Return (X, Y) of the center of cell containing provided text 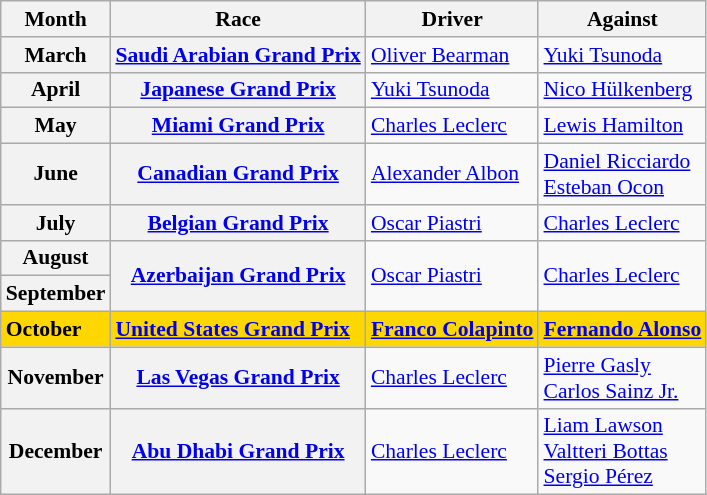
Fernando Alonso (622, 330)
May (56, 126)
Saudi Arabian Grand Prix (238, 55)
Liam Lawson Valtteri Bottas Sergio Pérez (622, 452)
Pierre Gasly Carlos Sainz Jr. (622, 378)
Abu Dhabi Grand Prix (238, 452)
Japanese Grand Prix (238, 90)
August (56, 258)
Month (56, 19)
Azerbaijan Grand Prix (238, 276)
Against (622, 19)
Las Vegas Grand Prix (238, 378)
Daniel Ricciardo Esteban Ocon (622, 174)
April (56, 90)
September (56, 294)
Belgian Grand Prix (238, 223)
December (56, 452)
Race (238, 19)
March (56, 55)
Lewis Hamilton (622, 126)
Driver (452, 19)
Canadian Grand Prix (238, 174)
June (56, 174)
July (56, 223)
Alexander Albon (452, 174)
Miami Grand Prix (238, 126)
Nico Hülkenberg (622, 90)
United States Grand Prix (238, 330)
Franco Colapinto (452, 330)
October (56, 330)
Oliver Bearman (452, 55)
November (56, 378)
